Find where the given text appears and provide that cell's center as [x, y] coordinate. 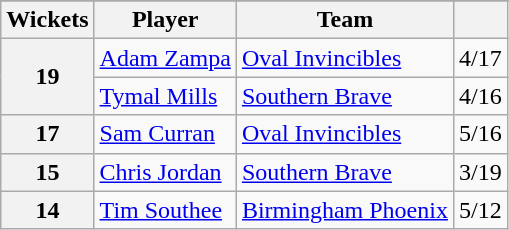
Player [165, 20]
5/12 [480, 210]
Adam Zampa [165, 58]
3/19 [480, 172]
4/16 [480, 96]
17 [48, 134]
4/17 [480, 58]
Wickets [48, 20]
5/16 [480, 134]
Team [344, 20]
Sam Curran [165, 134]
14 [48, 210]
Birmingham Phoenix [344, 210]
Tim Southee [165, 210]
15 [48, 172]
19 [48, 77]
Chris Jordan [165, 172]
Tymal Mills [165, 96]
